For the text-containing cell, return its midpoint in (X, Y) coordinate format. 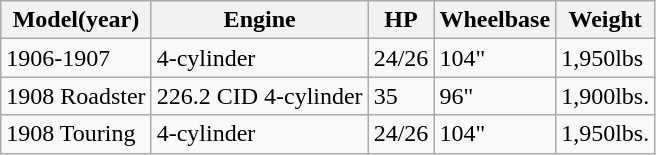
96" (495, 96)
35 (401, 96)
1,900lbs. (606, 96)
1908 Roadster (76, 96)
1,950lbs (606, 58)
226.2 CID 4-cylinder (260, 96)
1908 Touring (76, 134)
Engine (260, 20)
Weight (606, 20)
1,950lbs. (606, 134)
Wheelbase (495, 20)
1906-1907 (76, 58)
HP (401, 20)
Model(year) (76, 20)
